Identify which cell holds the provided text, then report its (x, y) central coordinate. 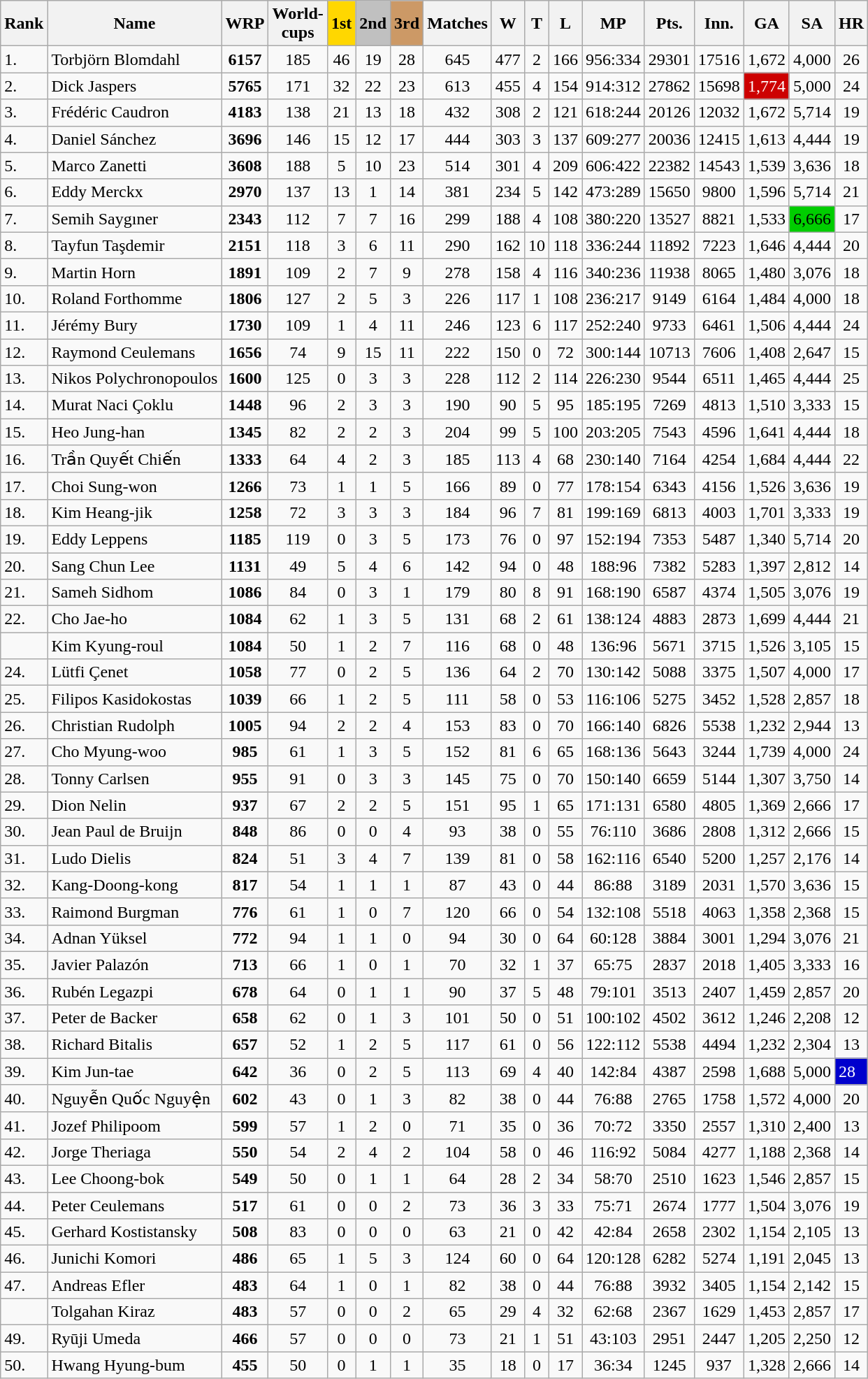
55 (565, 832)
Rubén Legazpi (134, 992)
43:103 (613, 1338)
116:106 (613, 699)
713 (245, 965)
119 (298, 539)
2,944 (812, 725)
120 (458, 911)
10. (24, 298)
Peter de Backer (134, 1018)
6659 (670, 779)
514 (458, 166)
152 (458, 752)
Gerhard Kostistansky (134, 1232)
1,739 (766, 752)
6826 (670, 725)
136 (458, 672)
Jean Paul de Bruijn (134, 832)
42 (565, 1232)
8 (537, 593)
1,408 (766, 352)
1266 (245, 486)
1,646 (766, 245)
136:96 (613, 646)
1,699 (766, 619)
27. (24, 752)
12415 (718, 139)
226 (458, 298)
41. (24, 1125)
WRP (245, 24)
550 (245, 1152)
44. (24, 1206)
28. (24, 779)
3001 (718, 938)
71 (458, 1125)
3,750 (812, 779)
L (565, 24)
158 (507, 272)
2658 (670, 1232)
Hwang Hyung-bum (134, 1365)
2873 (718, 619)
Martin Horn (134, 272)
47. (24, 1285)
1,369 (766, 805)
142:84 (613, 1071)
60:128 (613, 938)
9. (24, 272)
8. (24, 245)
20036 (670, 139)
517 (245, 1206)
2,176 (812, 858)
613 (458, 86)
336:244 (613, 245)
1086 (245, 593)
HR (851, 24)
7606 (718, 352)
15650 (670, 192)
3686 (670, 832)
203:205 (613, 432)
15698 (718, 86)
4813 (718, 405)
19. (24, 539)
18. (24, 512)
179 (458, 593)
1,257 (766, 858)
Jérémy Bury (134, 325)
955 (245, 779)
2970 (245, 192)
1131 (245, 565)
5144 (718, 779)
33. (24, 911)
658 (245, 1018)
Adnan Yüksel (134, 938)
381 (458, 192)
10713 (670, 352)
1,294 (766, 938)
9733 (670, 325)
2,045 (812, 1259)
2367 (670, 1312)
3932 (670, 1285)
Raimond Burgman (134, 911)
9544 (670, 379)
184 (458, 512)
Marco Zanetti (134, 166)
121 (565, 113)
3405 (718, 1285)
848 (245, 832)
138:124 (613, 619)
11892 (670, 245)
Heo Jung-han (134, 432)
Kim Kyung-roul (134, 646)
5487 (718, 539)
17516 (718, 59)
432 (458, 113)
25 (851, 379)
230:140 (613, 459)
2510 (670, 1178)
3rd (407, 24)
20126 (670, 113)
Lee Choong-bok (134, 1178)
1,484 (766, 298)
508 (245, 1232)
4502 (670, 1018)
1,596 (766, 192)
86 (298, 832)
Nguyễn Quốc Nguyện (134, 1099)
6461 (718, 325)
1,307 (766, 779)
2674 (670, 1206)
1,397 (766, 565)
956:334 (613, 59)
Matches (458, 24)
87 (458, 885)
116:92 (613, 1152)
29301 (670, 59)
9149 (670, 298)
1,188 (766, 1152)
6. (24, 192)
17. (24, 486)
657 (245, 1045)
93 (458, 832)
2. (24, 86)
Semih Saygıner (134, 219)
1,701 (766, 512)
7382 (670, 565)
5518 (670, 911)
1st (341, 24)
1777 (718, 1206)
162 (507, 245)
24. (24, 672)
642 (245, 1071)
MP (613, 24)
26 (851, 59)
145 (458, 779)
7223 (718, 245)
4883 (670, 619)
132:108 (613, 911)
3350 (670, 1125)
2,250 (812, 1338)
Jorge Theriaga (134, 1152)
100 (565, 432)
120:128 (613, 1259)
2,142 (812, 1285)
97 (565, 539)
776 (245, 911)
4. (24, 139)
772 (245, 938)
188:96 (613, 565)
9800 (718, 192)
Torbjörn Blomdahl (134, 59)
340:236 (613, 272)
7353 (670, 539)
Dion Nelin (134, 805)
1,191 (766, 1259)
39. (24, 1071)
1,688 (766, 1071)
185:195 (613, 405)
62:68 (613, 1312)
1,505 (766, 593)
100:102 (613, 1018)
Raymond Ceulemans (134, 352)
2557 (718, 1125)
Christian Rudolph (134, 725)
12032 (718, 113)
5274 (718, 1259)
76 (507, 539)
3. (24, 113)
42:84 (613, 1232)
162:116 (613, 858)
50. (24, 1365)
2407 (718, 992)
60 (507, 1259)
Jozef Philipoom (134, 1125)
16. (24, 459)
1,405 (766, 965)
171:131 (613, 805)
602 (245, 1099)
75:71 (613, 1206)
34. (24, 938)
2951 (670, 1338)
150:140 (613, 779)
152:194 (613, 539)
Peter Ceulemans (134, 1206)
1258 (245, 512)
36. (24, 992)
1,340 (766, 539)
4003 (718, 512)
22382 (670, 166)
7543 (670, 432)
13. (24, 379)
37. (24, 1018)
4063 (718, 911)
Murat Naci Çoklu (134, 405)
20. (24, 565)
1333 (245, 459)
Richard Bitalis (134, 1045)
7164 (670, 459)
3884 (670, 938)
1. (24, 59)
466 (245, 1338)
Inn. (718, 24)
824 (245, 858)
3612 (718, 1018)
1,546 (766, 1178)
606:422 (613, 166)
21. (24, 593)
5671 (670, 646)
2765 (670, 1099)
252:240 (613, 325)
138 (298, 113)
Eddy Leppens (134, 539)
1891 (245, 272)
2598 (718, 1071)
473:289 (613, 192)
5088 (670, 672)
SA (812, 24)
1,613 (766, 139)
3513 (670, 992)
35. (24, 965)
111 (458, 699)
1806 (245, 298)
199:169 (613, 512)
6580 (670, 805)
3375 (718, 672)
1,572 (766, 1099)
123 (507, 325)
131 (458, 619)
4156 (718, 486)
13527 (670, 219)
7269 (670, 405)
168:136 (613, 752)
1,358 (766, 911)
190 (458, 405)
236:217 (613, 298)
Andreas Efler (134, 1285)
1730 (245, 325)
549 (245, 1178)
444 (458, 139)
Trần Quyết Chiến (134, 459)
46. (24, 1259)
154 (565, 86)
599 (245, 1125)
6343 (670, 486)
1,507 (766, 672)
Sameh Sidhom (134, 593)
Tolgahan Kiraz (134, 1312)
173 (458, 539)
6282 (670, 1259)
Roland Forthomme (134, 298)
56 (565, 1045)
79:101 (613, 992)
178:154 (613, 486)
49. (24, 1338)
14543 (718, 166)
W (507, 24)
67 (298, 805)
127 (298, 298)
5084 (670, 1152)
1058 (245, 672)
53 (565, 699)
86:88 (613, 885)
477 (507, 59)
15. (24, 432)
Rank (24, 24)
11. (24, 325)
Pts. (670, 24)
33 (565, 1206)
6157 (245, 59)
63 (458, 1232)
40 (565, 1071)
7. (24, 219)
45. (24, 1232)
1,506 (766, 325)
Eddy Merckx (134, 192)
4374 (718, 593)
5. (24, 166)
Choi Sung-won (134, 486)
5643 (670, 752)
49 (298, 565)
Daniel Sánchez (134, 139)
1245 (670, 1365)
1,246 (766, 1018)
1,510 (766, 405)
22. (24, 619)
8065 (718, 272)
1005 (245, 725)
2nd (373, 24)
4277 (718, 1152)
1,684 (766, 459)
5275 (670, 699)
5765 (245, 86)
124 (458, 1259)
11938 (670, 272)
1,205 (766, 1338)
World-cups (298, 24)
4494 (718, 1045)
40. (24, 1099)
817 (245, 885)
380:220 (613, 219)
12. (24, 352)
Cho Myung-woo (134, 752)
2151 (245, 245)
2302 (718, 1232)
234 (507, 192)
6164 (718, 298)
1,528 (766, 699)
1656 (245, 352)
486 (245, 1259)
166:140 (613, 725)
146 (298, 139)
303 (507, 139)
645 (458, 59)
31. (24, 858)
43. (24, 1178)
1758 (718, 1099)
Ryūji Umeda (134, 1338)
32. (24, 885)
8821 (718, 219)
Name (134, 24)
150 (507, 352)
171 (298, 86)
114 (565, 379)
1448 (245, 405)
2343 (245, 219)
84 (298, 593)
308 (507, 113)
2031 (718, 885)
Dick Jaspers (134, 86)
300:144 (613, 352)
6540 (670, 858)
30 (507, 938)
3696 (245, 139)
1,453 (766, 1312)
153 (458, 725)
222 (458, 352)
101 (458, 1018)
5283 (718, 565)
2837 (670, 965)
1,312 (766, 832)
Tayfun Taşdemir (134, 245)
985 (245, 752)
4596 (718, 432)
Kim Heang-jik (134, 512)
1,641 (766, 432)
139 (458, 858)
2,105 (812, 1232)
104 (458, 1152)
Filipos Kasidokostas (134, 699)
2,812 (812, 565)
3244 (718, 752)
26. (24, 725)
6587 (670, 593)
Kim Jun-tae (134, 1071)
1623 (718, 1178)
75 (507, 779)
29. (24, 805)
609:277 (613, 139)
246 (458, 325)
125 (298, 379)
290 (458, 245)
Lütfi Çenet (134, 672)
2,400 (812, 1125)
1345 (245, 432)
T (537, 24)
4387 (670, 1071)
3715 (718, 646)
5200 (718, 858)
Kang-Doong-kong (134, 885)
30. (24, 832)
70:72 (613, 1125)
Junichi Komori (134, 1259)
226:230 (613, 379)
58:70 (613, 1178)
99 (507, 432)
1,480 (766, 272)
130:142 (613, 672)
74 (298, 352)
Javier Palazón (134, 965)
3452 (718, 699)
29 (507, 1312)
Sang Chun Lee (134, 565)
4805 (718, 805)
1,539 (766, 166)
2,304 (812, 1045)
278 (458, 272)
1,533 (766, 219)
209 (565, 166)
52 (298, 1045)
678 (245, 992)
2447 (718, 1338)
42. (24, 1152)
914:312 (613, 86)
2,208 (812, 1018)
6,666 (812, 219)
2,647 (812, 352)
4254 (718, 459)
1,310 (766, 1125)
3189 (670, 885)
Cho Jae-ho (134, 619)
301 (507, 166)
168:190 (613, 593)
1,570 (766, 885)
6813 (670, 512)
GA (766, 24)
1600 (245, 379)
1039 (245, 699)
618:244 (613, 113)
69 (507, 1071)
2018 (718, 965)
38. (24, 1045)
4183 (245, 113)
1,465 (766, 379)
1185 (245, 539)
1629 (718, 1312)
27862 (670, 86)
25. (24, 699)
3608 (245, 166)
1,328 (766, 1365)
151 (458, 805)
36:34 (613, 1365)
204 (458, 432)
Nikos Polychronopoulos (134, 379)
89 (507, 486)
3,105 (812, 646)
2808 (718, 832)
80 (507, 593)
1,774 (766, 86)
122:112 (613, 1045)
1,459 (766, 992)
Tonny Carlsen (134, 779)
228 (458, 379)
Frédéric Caudron (134, 113)
Ludo Dielis (134, 858)
6511 (718, 379)
76:110 (613, 832)
34 (565, 1178)
65:75 (613, 965)
299 (458, 219)
1,504 (766, 1206)
14. (24, 405)
